Detect which cell encompasses the target text, then output its (x, y) center coordinate. 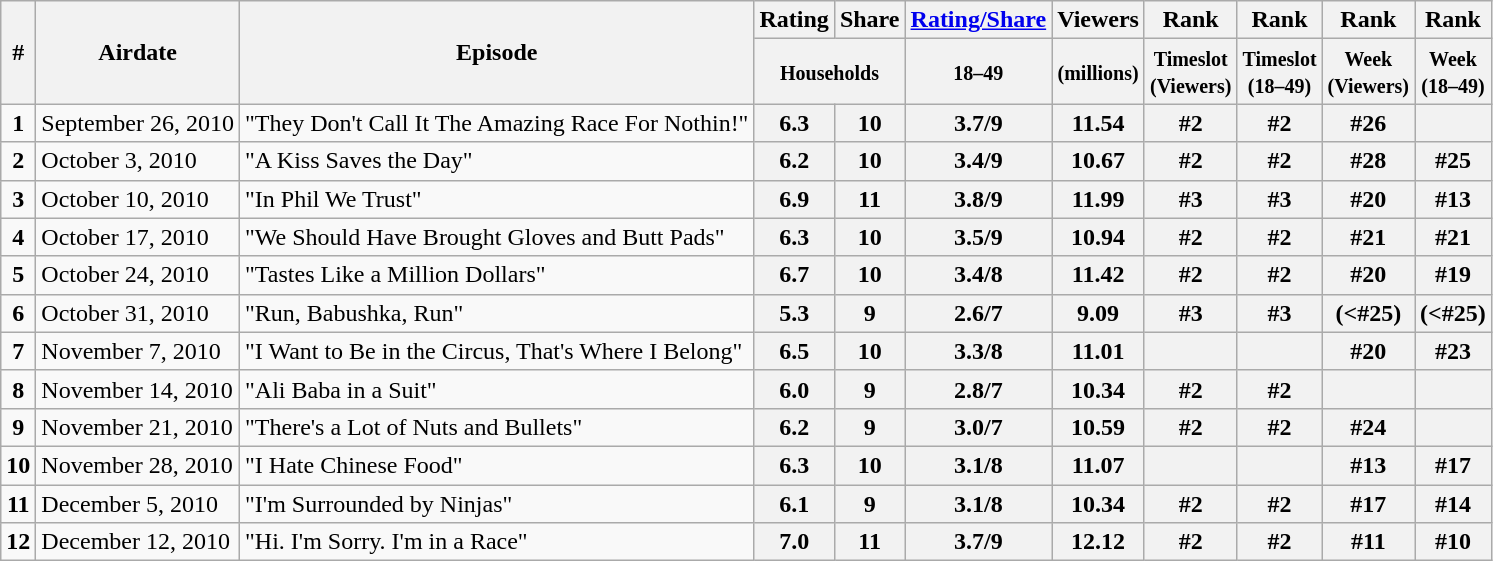
November 28, 2010 (138, 465)
2.8/7 (978, 389)
Week(Viewers) (1368, 72)
"Tastes Like a Million Dollars" (497, 275)
2 (18, 161)
#11 (1368, 542)
6.7 (794, 275)
18–49 (978, 72)
8 (18, 389)
#10 (1454, 542)
11.42 (1098, 275)
5 (18, 275)
"I Want to Be in the Circus, That's Where I Belong" (497, 351)
Timeslot(18–49) (1280, 72)
11.99 (1098, 199)
Viewers (1098, 20)
#28 (1368, 161)
#25 (1454, 161)
"Ali Baba in a Suit" (497, 389)
September 26, 2010 (138, 123)
Rating/Share (978, 20)
"In Phil We Trust" (497, 199)
"A Kiss Saves the Day" (497, 161)
7.0 (794, 542)
Rating (794, 20)
October 10, 2010 (138, 199)
10.59 (1098, 427)
Episode (497, 52)
3.4/8 (978, 275)
Airdate (138, 52)
3 (18, 199)
October 24, 2010 (138, 275)
#14 (1454, 503)
3.4/9 (978, 161)
October 3, 2010 (138, 161)
5.3 (794, 313)
"Hi. I'm Sorry. I'm in a Race" (497, 542)
11.01 (1098, 351)
November 7, 2010 (138, 351)
3.8/9 (978, 199)
"Run, Babushka, Run" (497, 313)
December 5, 2010 (138, 503)
10.67 (1098, 161)
Timeslot(Viewers) (1190, 72)
"There's a Lot of Nuts and Bullets" (497, 427)
October 31, 2010 (138, 313)
"I Hate Chinese Food" (497, 465)
Share (870, 20)
3.0/7 (978, 427)
"We Should Have Brought Gloves and Butt Pads" (497, 237)
# (18, 52)
3.3/8 (978, 351)
6.0 (794, 389)
"They Don't Call It The Amazing Race For Nothin!" (497, 123)
9.09 (1098, 313)
"I'm Surrounded by Ninjas" (497, 503)
3.5/9 (978, 237)
6.9 (794, 199)
October 17, 2010 (138, 237)
6.1 (794, 503)
Households (830, 72)
Week(18–49) (1454, 72)
2.6/7 (978, 313)
7 (18, 351)
November 14, 2010 (138, 389)
#19 (1454, 275)
11.54 (1098, 123)
1 (18, 123)
6 (18, 313)
#24 (1368, 427)
#23 (1454, 351)
6.5 (794, 351)
11.07 (1098, 465)
10.94 (1098, 237)
12.12 (1098, 542)
12 (18, 542)
(millions) (1098, 72)
November 21, 2010 (138, 427)
#26 (1368, 123)
4 (18, 237)
December 12, 2010 (138, 542)
